Determine the (X, Y) coordinate at the center of the cell enclosing the given text.  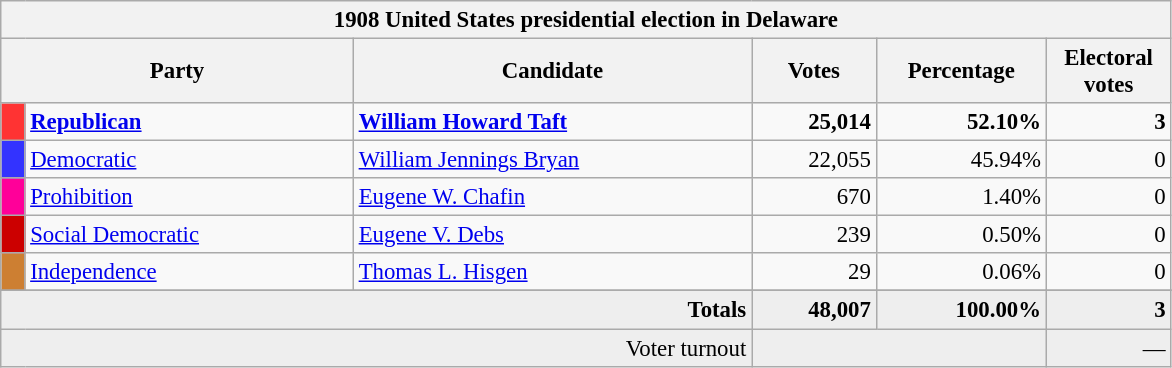
100.00% (961, 310)
Prohibition (189, 197)
Democratic (189, 160)
— (1108, 348)
Percentage (961, 72)
Republican (189, 122)
Totals (376, 310)
Candidate (552, 72)
22,055 (814, 160)
Electoral votes (1108, 72)
Social Democratic (189, 235)
Voter turnout (376, 348)
0.50% (961, 235)
48,007 (814, 310)
William Jennings Bryan (552, 160)
239 (814, 235)
Eugene V. Debs (552, 235)
0.06% (961, 273)
Votes (814, 72)
William Howard Taft (552, 122)
1908 United States presidential election in Delaware (586, 20)
25,014 (814, 122)
Party (178, 72)
670 (814, 197)
45.94% (961, 160)
52.10% (961, 122)
Eugene W. Chafin (552, 197)
29 (814, 273)
1.40% (961, 197)
Independence (189, 273)
Thomas L. Hisgen (552, 273)
